For the text-containing cell, return its midpoint in (X, Y) coordinate format. 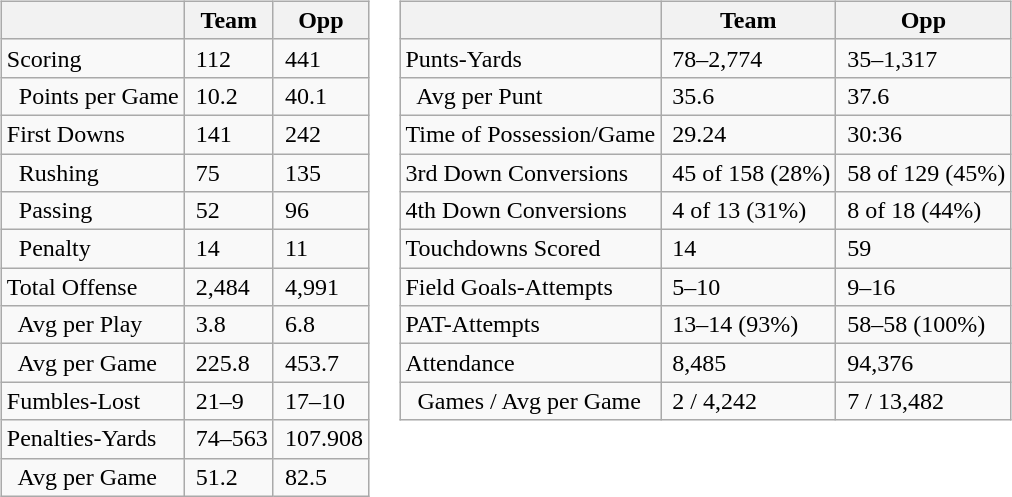
107.908 (320, 439)
Fumbles-Lost (92, 401)
29.24 (748, 134)
242 (320, 134)
225.8 (228, 363)
52 (228, 211)
11 (320, 249)
8,485 (748, 363)
94,376 (924, 363)
7 / 13,482 (924, 401)
Touchdowns Scored (530, 249)
PAT-Attempts (530, 325)
Avg per Punt (530, 96)
Avg per Play (92, 325)
5–10 (748, 287)
Time of Possession/Game (530, 134)
21–9 (228, 401)
58 of 129 (45%) (924, 173)
4th Down Conversions (530, 211)
40.1 (320, 96)
112 (228, 58)
Penalty (92, 249)
59 (924, 249)
30:36 (924, 134)
96 (320, 211)
441 (320, 58)
Points per Game (92, 96)
82.5 (320, 477)
Passing (92, 211)
2 / 4,242 (748, 401)
17–10 (320, 401)
35.6 (748, 96)
2,484 (228, 287)
10.2 (228, 96)
141 (228, 134)
135 (320, 173)
Rushing (92, 173)
Games / Avg per Game (530, 401)
Attendance (530, 363)
Scoring (92, 58)
78–2,774 (748, 58)
13–14 (93%) (748, 325)
8 of 18 (44%) (924, 211)
First Downs (92, 134)
58–58 (100%) (924, 325)
37.6 (924, 96)
45 of 158 (28%) (748, 173)
3.8 (228, 325)
4,991 (320, 287)
6.8 (320, 325)
Punts-Yards (530, 58)
35–1,317 (924, 58)
Field Goals-Attempts (530, 287)
74–563 (228, 439)
3rd Down Conversions (530, 173)
453.7 (320, 363)
Penalties-Yards (92, 439)
75 (228, 173)
51.2 (228, 477)
4 of 13 (31%) (748, 211)
9–16 (924, 287)
Total Offense (92, 287)
